Detect which cell encompasses the target text, then output its [x, y] center coordinate. 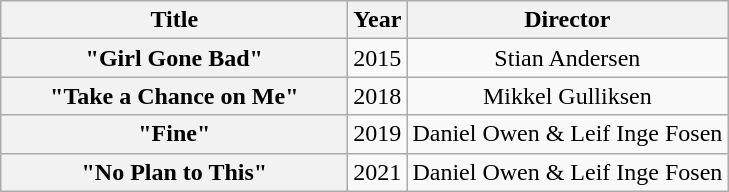
"Fine" [174, 134]
Stian Andersen [568, 58]
Title [174, 20]
"Girl Gone Bad" [174, 58]
2019 [378, 134]
Mikkel Gulliksen [568, 96]
Director [568, 20]
2015 [378, 58]
"No Plan to This" [174, 172]
2018 [378, 96]
Year [378, 20]
2021 [378, 172]
"Take a Chance on Me" [174, 96]
